Identify which cell holds the provided text, then report its [X, Y] central coordinate. 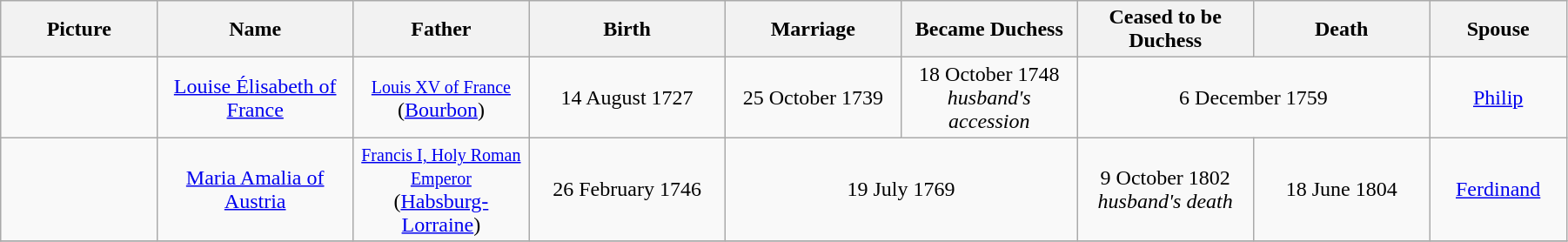
25 October 1739 [813, 97]
Birth [627, 30]
Became Duchess [989, 30]
Death [1341, 30]
19 July 1769 [901, 190]
Maria Amalia of Austria [256, 190]
Ceased to be Duchess [1165, 30]
18 October 1748husband's accession [989, 97]
14 August 1727 [627, 97]
Louise Élisabeth of France [256, 97]
26 February 1746 [627, 190]
Ferdinand [1498, 190]
Father [441, 30]
18 June 1804 [1341, 190]
6 December 1759 [1253, 97]
Marriage [813, 30]
Spouse [1498, 30]
Francis I, Holy Roman Emperor(Habsburg-Lorraine) [441, 190]
Name [256, 30]
9 October 1802husband's death [1165, 190]
Philip [1498, 97]
Picture [79, 30]
Louis XV of France(Bourbon) [441, 97]
